From the cell containing the given text, extract its center point as (X, Y) coordinate. 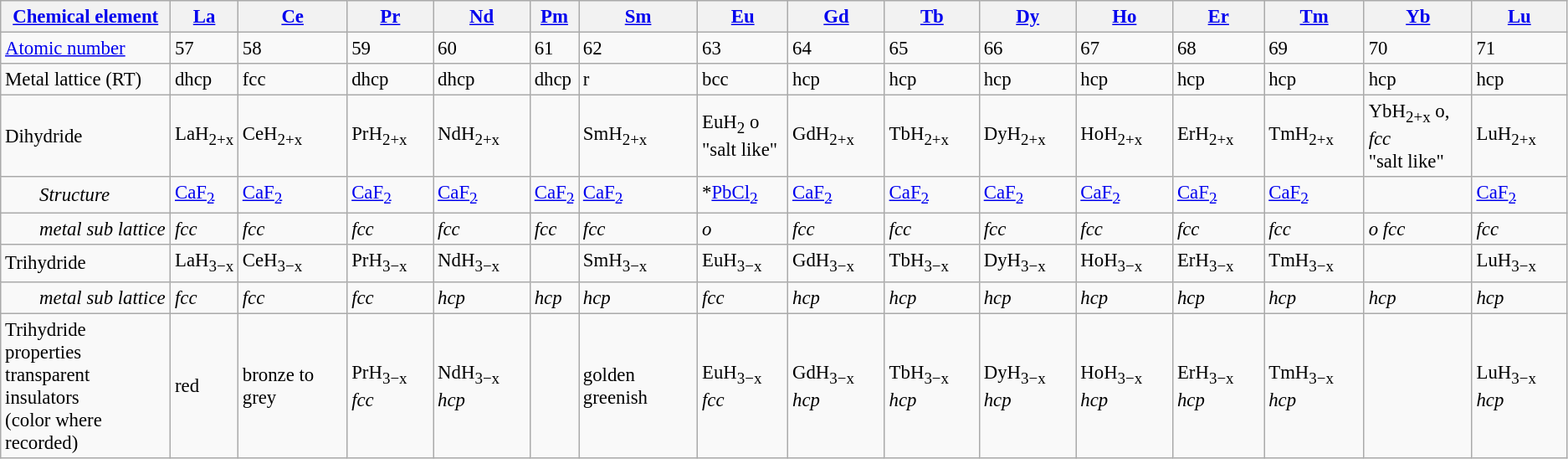
o fcc (1417, 229)
NdH3−x hcp (482, 385)
EuH2 o "salt like" (743, 137)
r (638, 80)
59 (390, 49)
HoH3−x (1125, 264)
Dihydride (85, 137)
GdH3−x (837, 264)
Metal lattice (RT) (85, 80)
PrH2+x (390, 137)
Chemical element (85, 17)
ErH3−x (1218, 264)
Nd (482, 17)
Ho (1125, 17)
CeH3−x (292, 264)
TbH3−x hcp (932, 385)
PrH3−x fcc (390, 385)
TmH2+x (1314, 137)
TbH2+x (932, 137)
Atomic number (85, 49)
58 (292, 49)
DyH2+x (1027, 137)
EuH3−x (743, 264)
Er (1218, 17)
Yb (1417, 17)
Pr (390, 17)
57 (204, 49)
66 (1027, 49)
LuH3−x (1519, 264)
bcc (743, 80)
71 (1519, 49)
69 (1314, 49)
DyH3−x (1027, 264)
LaH3−x (204, 264)
o (743, 229)
TmH3−x (1314, 264)
PrH3−x (390, 264)
red (204, 385)
Tb (932, 17)
60 (482, 49)
Structure (85, 195)
LuH3−x hcp (1519, 385)
*PbCl2 (743, 195)
Trihydride (85, 264)
Dy (1027, 17)
YbH2+x o, fcc "salt like" (1417, 137)
70 (1417, 49)
NdH2+x (482, 137)
TmH3−x hcp (1314, 385)
EuH3−x fcc (743, 385)
Eu (743, 17)
Tm (1314, 17)
bronze to grey (292, 385)
61 (554, 49)
TbH3−x (932, 264)
CeH2+x (292, 137)
LuH2+x (1519, 137)
64 (837, 49)
Pm (554, 17)
Lu (1519, 17)
La (204, 17)
HoH2+x (1125, 137)
NdH3−x (482, 264)
LaH2+x (204, 137)
ErH3−x hcp (1218, 385)
SmH2+x (638, 137)
Gd (837, 17)
GdH2+x (837, 137)
Ce (292, 17)
67 (1125, 49)
65 (932, 49)
68 (1218, 49)
golden greenish (638, 385)
HoH3−x hcp (1125, 385)
SmH3−x (638, 264)
GdH3−x hcp (837, 385)
63 (743, 49)
ErH2+x (1218, 137)
Sm (638, 17)
62 (638, 49)
Trihydride properties transparent insulators (color where recorded) (85, 385)
DyH3−x hcp (1027, 385)
